Extract the (x, y) coordinate from the center of the cell holding the provided text.  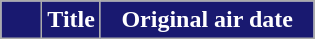
Original air date (207, 20)
Title (72, 20)
